Find where the given text appears and provide that cell's center as (x, y) coordinate. 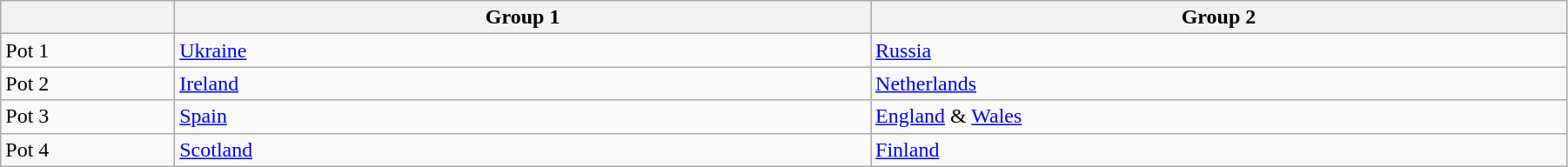
Group 1 (523, 17)
Spain (523, 117)
Scotland (523, 150)
Ireland (523, 83)
Pot 4 (88, 150)
Group 2 (1219, 17)
Pot 2 (88, 83)
Pot 1 (88, 50)
England & Wales (1219, 117)
Russia (1219, 50)
Pot 3 (88, 117)
Finland (1219, 150)
Netherlands (1219, 83)
Ukraine (523, 50)
